Provide the (X, Y) coordinate of the cell's center where the given text is located.  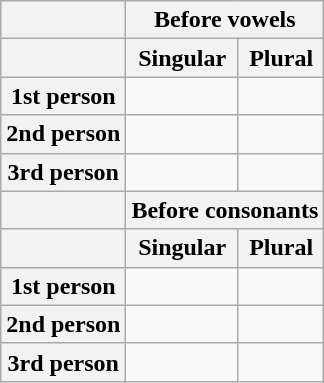
Before consonants (225, 210)
Before vowels (225, 20)
